Find where the given text appears and provide that cell's center as (X, Y) coordinate. 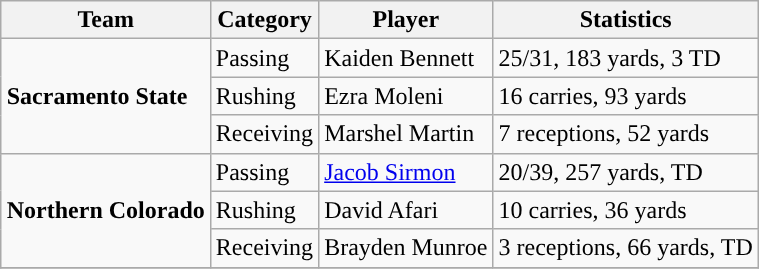
16 carries, 93 yards (626, 96)
Category (264, 20)
20/39, 257 yards, TD (626, 172)
Northern Colorado (106, 210)
Brayden Munroe (406, 248)
Team (106, 20)
Kaiden Bennett (406, 58)
Sacramento State (106, 96)
Marshel Martin (406, 134)
3 receptions, 66 yards, TD (626, 248)
10 carries, 36 yards (626, 210)
Player (406, 20)
7 receptions, 52 yards (626, 134)
David Afari (406, 210)
25/31, 183 yards, 3 TD (626, 58)
Statistics (626, 20)
Jacob Sirmon (406, 172)
Ezra Moleni (406, 96)
